Search for the cell housing the specified text and yield its [x, y] center coordinate. 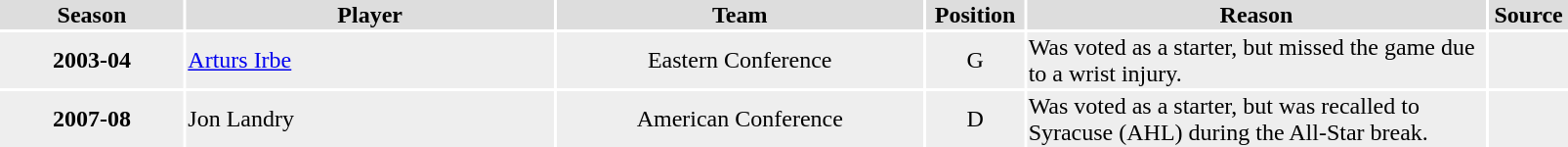
2007-08 [92, 120]
G [975, 61]
Arturs Irbe [370, 61]
D [975, 120]
Eastern Conference [740, 61]
2003-04 [92, 61]
Was voted as a starter, but missed the game due to a wrist injury. [1256, 61]
Season [92, 15]
Jon Landry [370, 120]
Reason [1256, 15]
Was voted as a starter, but was recalled to Syracuse (AHL) during the All-Star break. [1256, 120]
Player [370, 15]
Position [975, 15]
Team [740, 15]
American Conference [740, 120]
